Pinpoint the cell where the given text exists, returning its [x, y] midpoint coordinate. 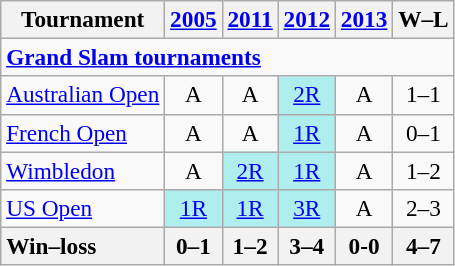
2005 [194, 19]
2012 [306, 19]
French Open [83, 133]
2011 [250, 19]
Win–loss [83, 246]
1–1 [424, 95]
3R [306, 208]
4–7 [424, 246]
Australian Open [83, 95]
US Open [83, 208]
3–4 [306, 246]
2–3 [424, 208]
0-0 [364, 246]
Tournament [83, 19]
2013 [364, 19]
Wimbledon [83, 170]
Grand Slam tournaments [228, 57]
W–L [424, 19]
